Output the (x, y) coordinate of the center of the cell containing the given text.  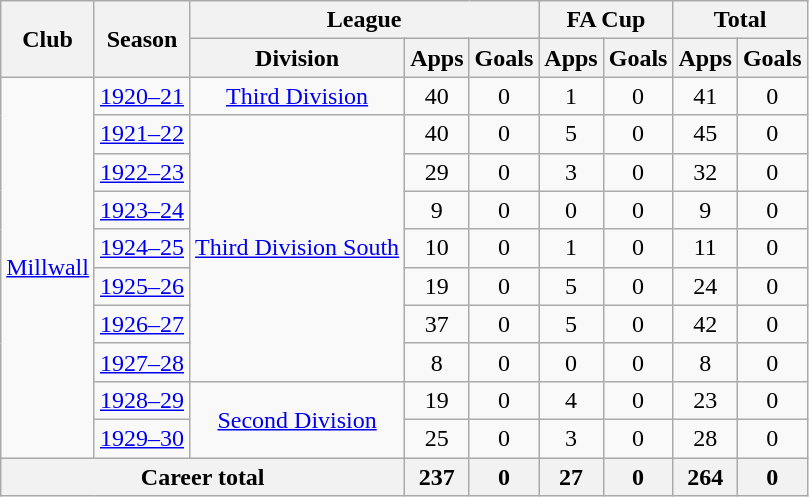
Millwall (48, 268)
Total (740, 20)
23 (705, 400)
10 (437, 248)
1929–30 (142, 438)
Third Division (298, 96)
Third Division South (298, 248)
37 (437, 324)
11 (705, 248)
1922–23 (142, 172)
1920–21 (142, 96)
1925–26 (142, 286)
Career total (203, 477)
41 (705, 96)
24 (705, 286)
237 (437, 477)
1924–25 (142, 248)
27 (571, 477)
1921–22 (142, 134)
League (364, 20)
45 (705, 134)
1928–29 (142, 400)
4 (571, 400)
29 (437, 172)
25 (437, 438)
Season (142, 39)
42 (705, 324)
1923–24 (142, 210)
1926–27 (142, 324)
28 (705, 438)
Division (298, 58)
FA Cup (606, 20)
Second Division (298, 419)
1927–28 (142, 362)
264 (705, 477)
Club (48, 39)
32 (705, 172)
